For the text-containing cell, return its midpoint in (X, Y) coordinate format. 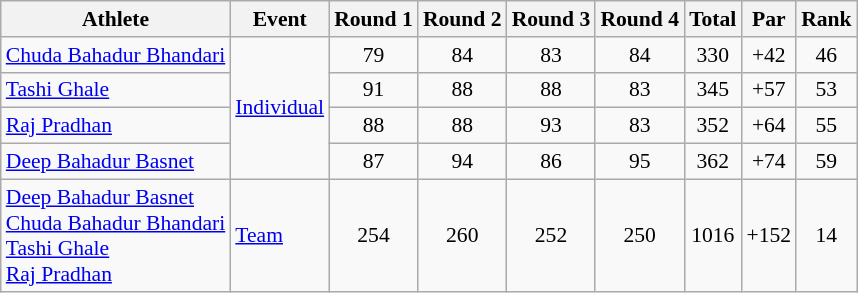
Raj Pradhan (116, 126)
53 (826, 90)
+42 (768, 55)
87 (374, 162)
+74 (768, 162)
352 (712, 126)
91 (374, 90)
Deep Bahadur BasnetChuda Bahadur BhandariTashi GhaleRaj Pradhan (116, 235)
Deep Bahadur Basnet (116, 162)
345 (712, 90)
260 (462, 235)
330 (712, 55)
Tashi Ghale (116, 90)
Round 1 (374, 19)
250 (640, 235)
Round 2 (462, 19)
Chuda Bahadur Bhandari (116, 55)
46 (826, 55)
93 (552, 126)
254 (374, 235)
Rank (826, 19)
55 (826, 126)
Round 3 (552, 19)
362 (712, 162)
86 (552, 162)
+152 (768, 235)
Team (280, 235)
+57 (768, 90)
1016 (712, 235)
Round 4 (640, 19)
94 (462, 162)
59 (826, 162)
Total (712, 19)
Individual (280, 108)
95 (640, 162)
+64 (768, 126)
Event (280, 19)
252 (552, 235)
79 (374, 55)
14 (826, 235)
Par (768, 19)
Athlete (116, 19)
